Identify which cell holds the provided text, then report its [X, Y] central coordinate. 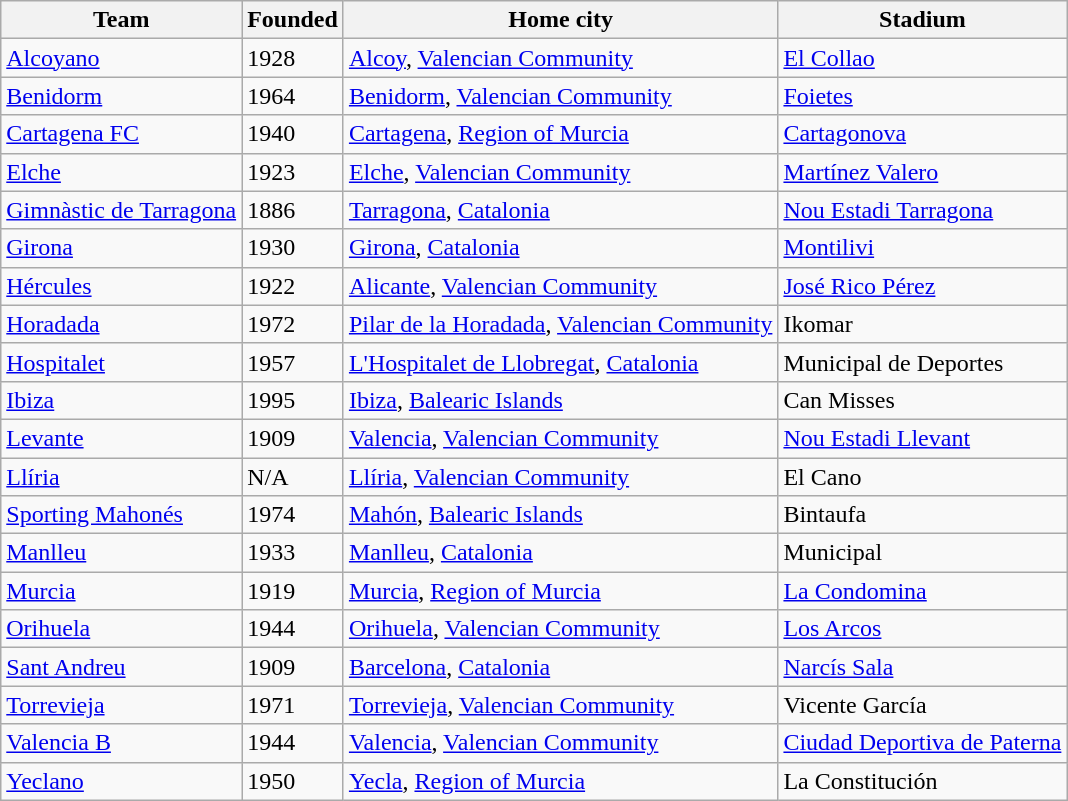
Ikomar [922, 324]
Alcoy, Valencian Community [560, 58]
1928 [293, 58]
1930 [293, 248]
Narcís Sala [922, 667]
Girona, Catalonia [560, 248]
Elche, Valencian Community [560, 172]
Stadium [922, 20]
1995 [293, 400]
Murcia, Region of Murcia [560, 591]
Yeclano [122, 781]
Benidorm [122, 96]
Cartagonova [922, 134]
Horadada [122, 324]
Bintaufa [922, 515]
Llíria, Valencian Community [560, 477]
Orihuela, Valencian Community [560, 629]
Murcia [122, 591]
Alcoyano [122, 58]
Montilivi [922, 248]
1933 [293, 553]
El Collao [922, 58]
N/A [293, 477]
Sant Andreu [122, 667]
Levante [122, 438]
Llíria [122, 477]
Yecla, Region of Murcia [560, 781]
1923 [293, 172]
Benidorm, Valencian Community [560, 96]
Nou Estadi Tarragona [922, 210]
1971 [293, 705]
Barcelona, Catalonia [560, 667]
Ibiza, Balearic Islands [560, 400]
Home city [560, 20]
Cartagena, Region of Murcia [560, 134]
Founded [293, 20]
1919 [293, 591]
Cartagena FC [122, 134]
1940 [293, 134]
Municipal de Deportes [922, 362]
Vicente García [922, 705]
El Cano [922, 477]
Hércules [122, 286]
Mahón, Balearic Islands [560, 515]
Manlleu, Catalonia [560, 553]
Ibiza [122, 400]
Orihuela [122, 629]
Team [122, 20]
Los Arcos [922, 629]
Valencia B [122, 743]
Can Misses [922, 400]
Torrevieja [122, 705]
Ciudad Deportiva de Paterna [922, 743]
Elche [122, 172]
Alicante, Valencian Community [560, 286]
1922 [293, 286]
Sporting Mahonés [122, 515]
Martínez Valero [922, 172]
Pilar de la Horadada, Valencian Community [560, 324]
1972 [293, 324]
La Constitución [922, 781]
Foietes [922, 96]
La Condomina [922, 591]
L'Hospitalet de Llobregat, Catalonia [560, 362]
Manlleu [122, 553]
Tarragona, Catalonia [560, 210]
Nou Estadi Llevant [922, 438]
Hospitalet [122, 362]
1957 [293, 362]
1950 [293, 781]
1964 [293, 96]
Girona [122, 248]
1886 [293, 210]
José Rico Pérez [922, 286]
Municipal [922, 553]
1974 [293, 515]
Gimnàstic de Tarragona [122, 210]
Torrevieja, Valencian Community [560, 705]
